Capture the cell that displays the provided text and extract its [X, Y] central coordinate. 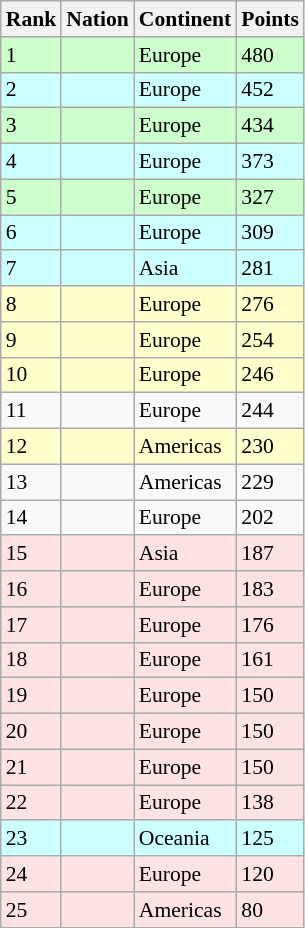
373 [270, 162]
276 [270, 304]
4 [32, 162]
17 [32, 625]
15 [32, 554]
Oceania [185, 839]
246 [270, 375]
25 [32, 910]
5 [32, 197]
120 [270, 874]
Rank [32, 19]
229 [270, 482]
309 [270, 233]
230 [270, 447]
434 [270, 126]
281 [270, 269]
20 [32, 732]
138 [270, 803]
Points [270, 19]
187 [270, 554]
202 [270, 518]
18 [32, 660]
480 [270, 55]
183 [270, 589]
452 [270, 90]
12 [32, 447]
11 [32, 411]
10 [32, 375]
161 [270, 660]
7 [32, 269]
19 [32, 696]
16 [32, 589]
23 [32, 839]
21 [32, 767]
8 [32, 304]
9 [32, 340]
14 [32, 518]
13 [32, 482]
1 [32, 55]
22 [32, 803]
254 [270, 340]
3 [32, 126]
Nation [97, 19]
24 [32, 874]
125 [270, 839]
176 [270, 625]
80 [270, 910]
6 [32, 233]
327 [270, 197]
Continent [185, 19]
2 [32, 90]
244 [270, 411]
